Determine the [X, Y] coordinate at the center of the cell enclosing the given text.  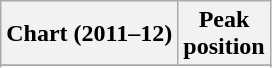
Chart (2011–12) [90, 34]
Peak position [224, 34]
